Locate the cell with the specified text and output its (X, Y) center coordinate. 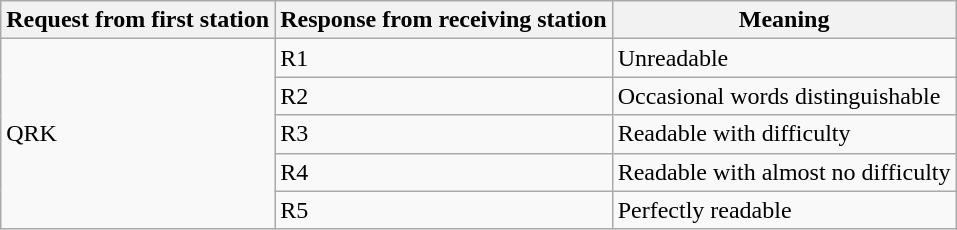
QRK (138, 134)
Perfectly readable (784, 210)
R4 (444, 172)
Readable with difficulty (784, 134)
R2 (444, 96)
R5 (444, 210)
Unreadable (784, 58)
Readable with almost no difficulty (784, 172)
Response from receiving station (444, 20)
Meaning (784, 20)
Request from first station (138, 20)
Occasional words distinguishable (784, 96)
R3 (444, 134)
R1 (444, 58)
